Provide the (x, y) coordinate of the cell's center where the given text is located.  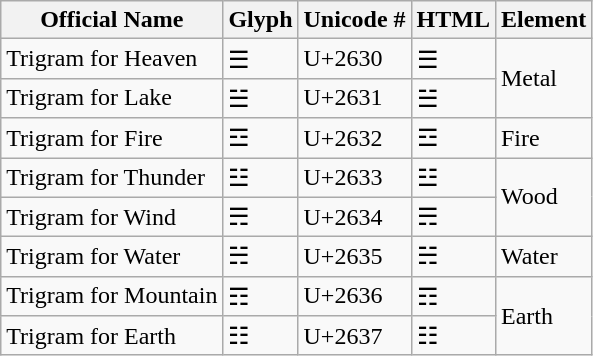
U+2635 (354, 257)
Trigram for Thunder (112, 178)
Trigram for Heaven (112, 59)
U+2630 (354, 59)
Official Name (112, 20)
Glyph (260, 20)
U+2633 (354, 178)
U+2637 (354, 336)
U+2631 (354, 98)
Trigram for Water (112, 257)
Element (543, 20)
Trigram for Mountain (112, 296)
Fire (543, 138)
Trigram for Earth (112, 336)
Metal (543, 78)
Unicode # (354, 20)
Wood (543, 198)
Earth (543, 316)
Trigram for Fire (112, 138)
U+2636 (354, 296)
Water (543, 257)
Trigram for Lake (112, 98)
U+2634 (354, 217)
U+2632 (354, 138)
Trigram for Wind (112, 217)
HTML (453, 20)
